Return (x, y) of the center of cell containing provided text 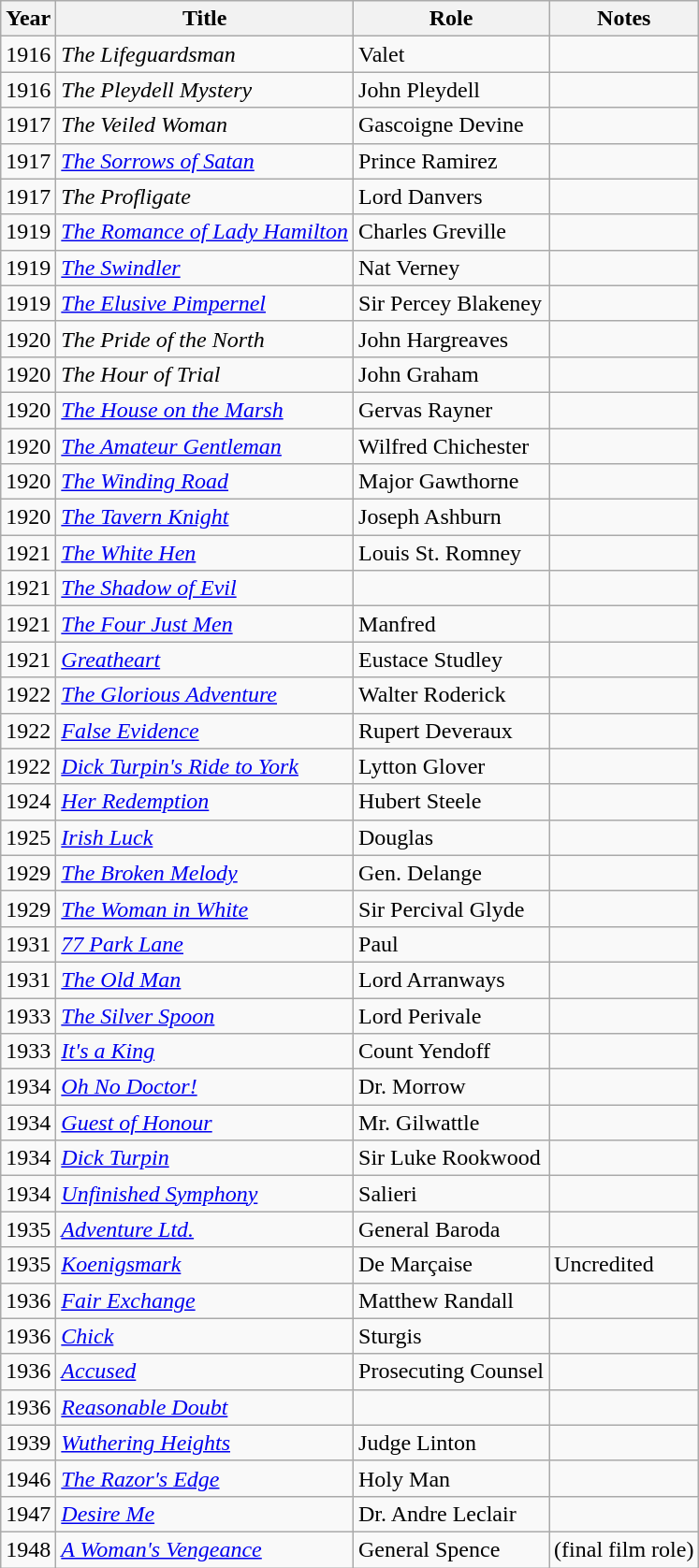
A Woman's Vengeance (205, 1549)
Salieri (451, 1194)
The Winding Road (205, 482)
The Amateur Gentleman (205, 446)
The Pleydell Mystery (205, 90)
Major Gawthorne (451, 482)
The Woman in White (205, 908)
Reasonable Doubt (205, 1407)
Notes (624, 19)
False Evidence (205, 731)
The Shadow of Evil (205, 588)
1946 (28, 1478)
Valet (451, 54)
Accused (205, 1372)
Fair Exchange (205, 1300)
Gen. Delange (451, 873)
Mr. Gilwattle (451, 1123)
John Graham (451, 374)
The Pride of the North (205, 339)
The House on the Marsh (205, 410)
Uncredited (624, 1265)
The Broken Melody (205, 873)
Count Yendoff (451, 1052)
The Old Man (205, 980)
1939 (28, 1443)
Prince Ramirez (451, 161)
Rupert Deveraux (451, 731)
The Four Just Men (205, 624)
Lytton Glover (451, 766)
The White Hen (205, 553)
Year (28, 19)
General Spence (451, 1549)
The Hour of Trial (205, 374)
77 Park Lane (205, 944)
General Baroda (451, 1229)
1924 (28, 802)
Dr. Morrow (451, 1087)
The Profligate (205, 196)
Dick Turpin (205, 1158)
Nat Verney (451, 268)
John Pleydell (451, 90)
Greatheart (205, 660)
Desire Me (205, 1514)
Sir Percey Blakeney (451, 303)
Walter Roderick (451, 695)
The Swindler (205, 268)
Manfred (451, 624)
The Razor's Edge (205, 1478)
Guest of Honour (205, 1123)
The Lifeguardsman (205, 54)
Prosecuting Counsel (451, 1372)
De Marçaise (451, 1265)
Lord Perivale (451, 1015)
Joseph Ashburn (451, 517)
Koenigsmark (205, 1265)
The Veiled Woman (205, 125)
Wilfred Chichester (451, 446)
Matthew Randall (451, 1300)
The Romance of Lady Hamilton (205, 232)
Lord Danvers (451, 196)
Title (205, 19)
The Elusive Pimpernel (205, 303)
Unfinished Symphony (205, 1194)
1947 (28, 1514)
Irish Luck (205, 837)
1948 (28, 1549)
Gascoigne Devine (451, 125)
Dr. Andre Leclair (451, 1514)
Holy Man (451, 1478)
The Silver Spoon (205, 1015)
Wuthering Heights (205, 1443)
John Hargreaves (451, 339)
Sir Percival Glyde (451, 908)
Lord Arranways (451, 980)
Chick (205, 1336)
Charles Greville (451, 232)
Oh No Doctor! (205, 1087)
It's a King (205, 1052)
Sir Luke Rookwood (451, 1158)
1925 (28, 837)
Douglas (451, 837)
The Tavern Knight (205, 517)
Her Redemption (205, 802)
Adventure Ltd. (205, 1229)
Eustace Studley (451, 660)
Sturgis (451, 1336)
Role (451, 19)
Gervas Rayner (451, 410)
Hubert Steele (451, 802)
Judge Linton (451, 1443)
The Glorious Adventure (205, 695)
Louis St. Romney (451, 553)
Dick Turpin's Ride to York (205, 766)
The Sorrows of Satan (205, 161)
Paul (451, 944)
(final film role) (624, 1549)
